Search for the cell housing the specified text and yield its [x, y] center coordinate. 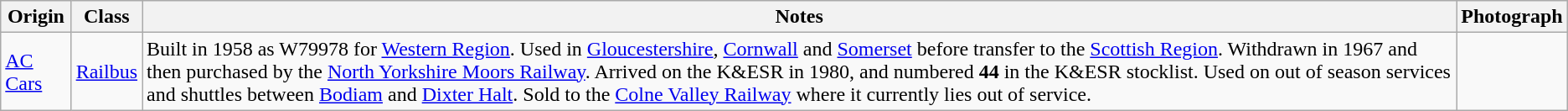
AC Cars [36, 71]
Notes [799, 17]
Railbus [106, 71]
Class [106, 17]
Photograph [1512, 17]
Origin [36, 17]
